Return the [x, y] coordinate for the center point of the cell that contains the specified text.  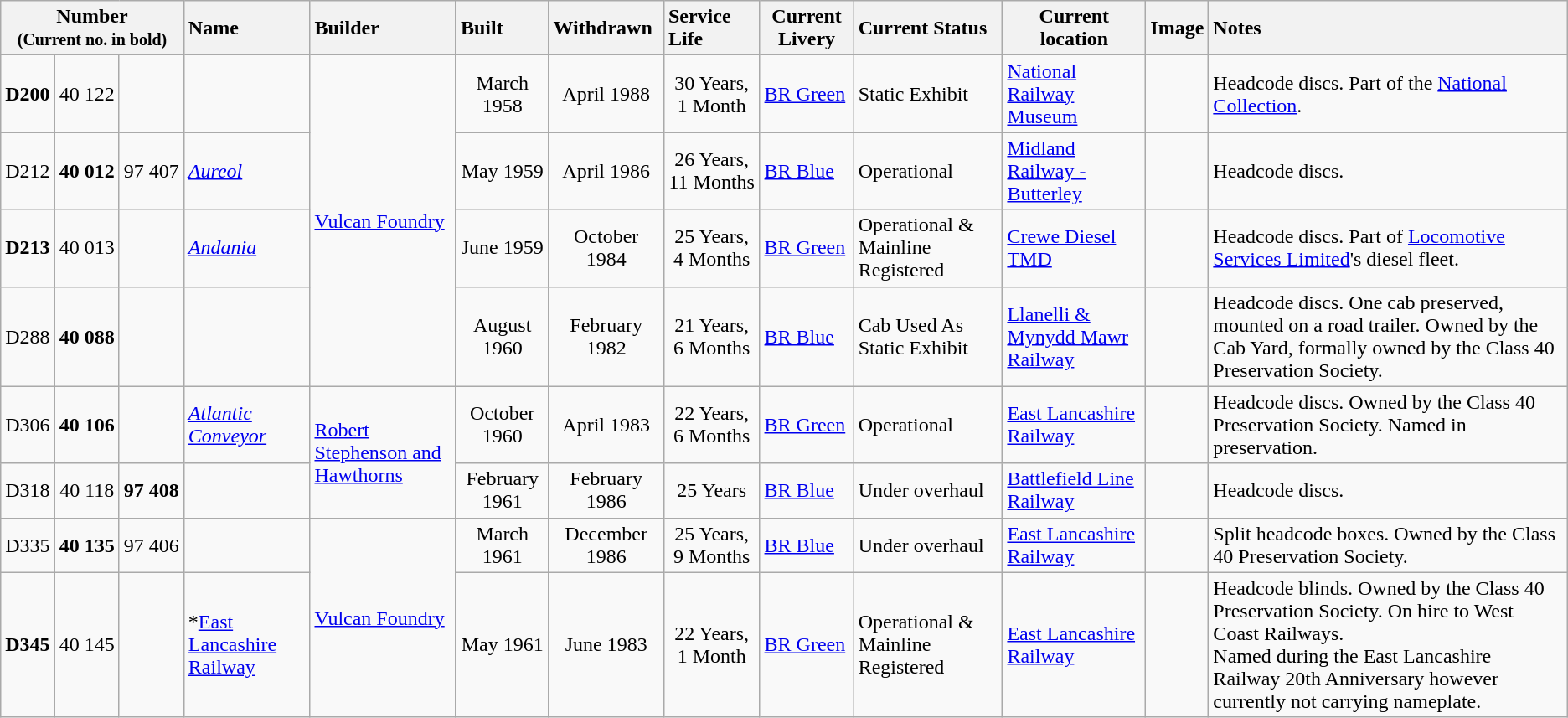
D200 [28, 94]
21 Years, 6 Months [712, 337]
Current Livery [807, 28]
Withdrawn [606, 28]
40 012 [87, 171]
25 Years, 4 Months [712, 248]
Name [246, 28]
Headcode discs. Part of the National Collection. [1388, 94]
Current Status [928, 28]
Static Exhibit [928, 94]
40 122 [87, 94]
March 1961 [502, 545]
D345 [28, 645]
October 1960 [502, 425]
National Railway Museum [1074, 94]
April 1983 [606, 425]
Notes [1388, 28]
Battlefield Line Railway [1074, 491]
Headcode discs. Owned by the Class 40 Preservation Society. Named in preservation. [1388, 425]
D306 [28, 425]
D213 [28, 248]
40 088 [87, 337]
Midland Railway - Butterley [1074, 171]
D335 [28, 545]
40 135 [87, 545]
May 1961 [502, 645]
40 013 [87, 248]
97 406 [151, 545]
Built [502, 28]
Headcode discs. Part of Locomotive Services Limited's diesel fleet. [1388, 248]
D212 [28, 171]
Headcode discs. One cab preserved, mounted on a road trailer. Owned by the Cab Yard, formally owned by the Class 40 Preservation Society. [1388, 337]
Image [1178, 28]
D318 [28, 491]
February 1986 [606, 491]
25 Years [712, 491]
Atlantic Conveyor [246, 425]
February 1982 [606, 337]
40 106 [87, 425]
May 1959 [502, 171]
22 Years, 1 Month [712, 645]
25 Years, 9 Months [712, 545]
Service Life [712, 28]
February 1961 [502, 491]
August 1960 [502, 337]
40 145 [87, 645]
Llanelli & Mynydd Mawr Railway [1074, 337]
Builder [384, 28]
Number(Current no. in bold) [92, 28]
40 118 [87, 491]
April 1986 [606, 171]
Cab Used As Static Exhibit [928, 337]
Split headcode boxes. Owned by the Class 40 Preservation Society. [1388, 545]
December 1986 [606, 545]
22 Years, 6 Months [712, 425]
26 Years, 11 Months [712, 171]
97 408 [151, 491]
97 407 [151, 171]
Robert Stephenson and Hawthorns [384, 452]
D288 [28, 337]
*East Lancashire Railway [246, 645]
June 1959 [502, 248]
Andania [246, 248]
April 1988 [606, 94]
October 1984 [606, 248]
Current location [1074, 28]
March 1958 [502, 94]
Aureol [246, 171]
June 1983 [606, 645]
30 Years, 1 Month [712, 94]
Crewe Diesel TMD [1074, 248]
